Pinpoint the cell where the given text exists, returning its [X, Y] midpoint coordinate. 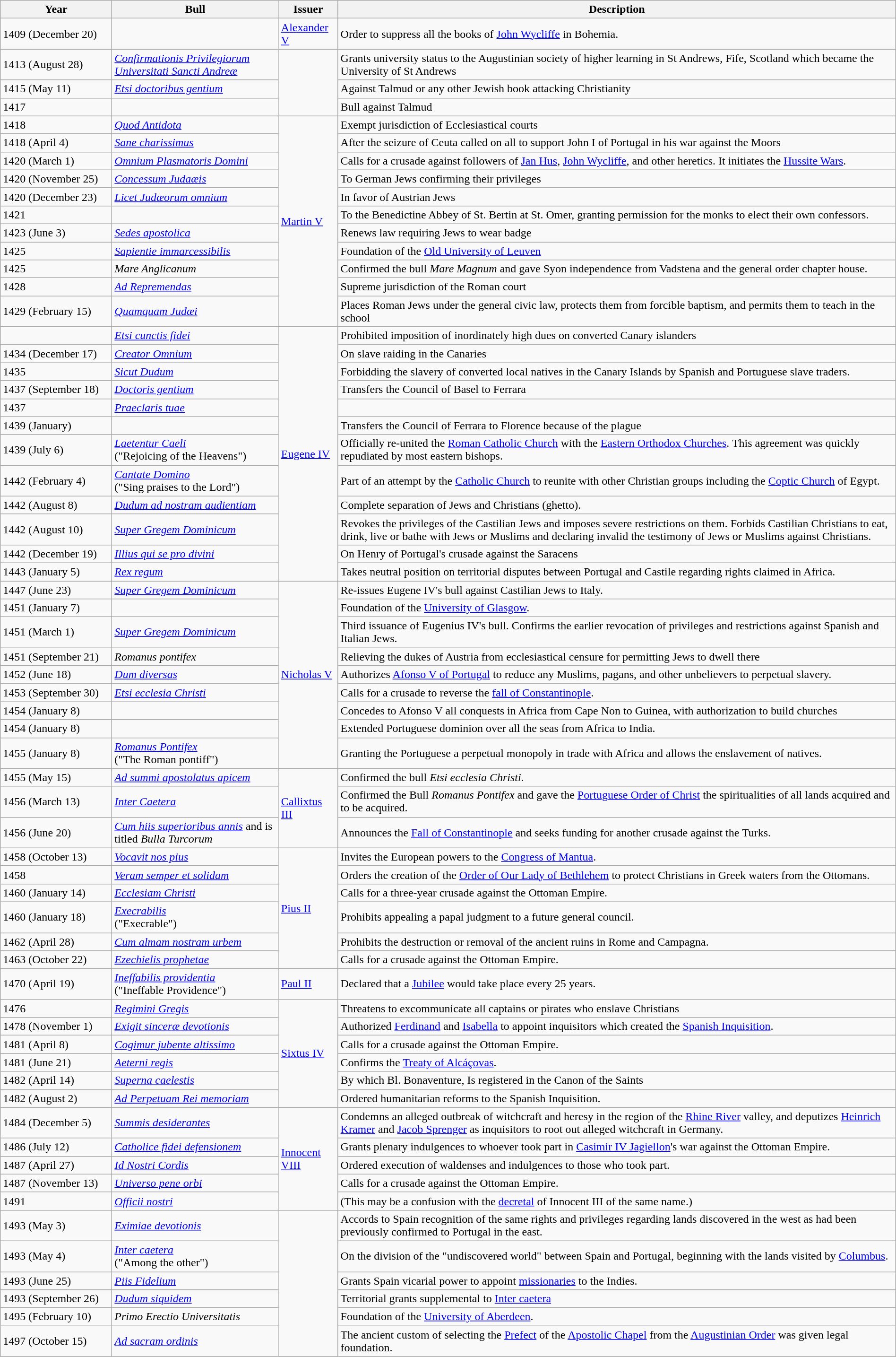
Mare Anglicanum [196, 269]
Laetentur Caeli("Rejoicing of the Heavens") [196, 450]
1481 (April 8) [56, 1044]
1439 (July 6) [56, 450]
1476 [56, 1009]
1463 (October 22) [56, 960]
Orders the creation of the Order of Our Lady of Bethlehem to protect Christians in Greek waters from the Ottomans. [617, 875]
Id Nostri Cordis [196, 1165]
Against Talmud or any other Jewish book attacking Christianity [617, 89]
Description [617, 9]
Sicut Dudum [196, 372]
Dudum siquidem [196, 1299]
Romanus pontifex [196, 657]
1421 [56, 215]
1487 (November 13) [56, 1183]
The ancient custom of selecting the Prefect of the Apostolic Chapel from the Augustinian Order was given legal foundation. [617, 1341]
Issuer [308, 9]
On the division of the "undiscovered world" between Spain and Portugal, beginning with the lands visited by Columbus. [617, 1256]
Sixtus IV [308, 1053]
1442 (February 4) [56, 480]
1420 (December 23) [56, 197]
1458 (October 13) [56, 857]
Sedes apostolica [196, 233]
Grants university status to the Augustinian society of higher learning in St Andrews, Fife, Scotland which became the University of St Andrews [617, 64]
Officii nostri [196, 1201]
1439 (January) [56, 426]
To the Benedictine Abbey of St. Bertin at St. Omer, granting permission for the monks to elect their own confessors. [617, 215]
Places Roman Jews under the general civic law, protects them from forcible baptism, and permits them to teach in the school [617, 311]
Confirmed the bull Etsi ecclesia Christi. [617, 777]
Inter caetera("Among the other") [196, 1256]
Prohibits the destruction or removal of the ancient ruins in Rome and Campagna. [617, 941]
Authorizes Afonso V of Portugal to reduce any Muslims, pagans, and other unbelievers to perpetual slavery. [617, 675]
Dudum ad nostram audientiam [196, 505]
Ezechielis prophetae [196, 960]
1484 (December 5) [56, 1122]
Grants Spain vicarial power to appoint missionaries to the Indies. [617, 1281]
1409 (December 20) [56, 34]
By which Bl. Bonaventure, Is registered in the Canon of the Saints [617, 1080]
1493 (May 3) [56, 1226]
Quod Antidota [196, 125]
Illius qui se pro divini [196, 554]
Martin V [308, 221]
1420 (November 25) [56, 179]
1417 [56, 107]
1493 (June 25) [56, 1281]
Summis desiderantes [196, 1122]
1486 (July 12) [56, 1147]
1418 (April 4) [56, 143]
Ad Perpetuam Rei memoriam [196, 1098]
1418 [56, 125]
Relieving the dukes of Austria from ecclesiastical censure for permitting Jews to dwell there [617, 657]
1437 (September 18) [56, 390]
1470 (April 19) [56, 984]
On Henry of Portugal's crusade against the Saracens [617, 554]
Complete separation of Jews and Christians (ghetto). [617, 505]
Nicholas V [308, 674]
1435 [56, 372]
Doctoris gentium [196, 390]
1455 (January 8) [56, 753]
Regimini Gregis [196, 1009]
Cum almam nostram urbem [196, 941]
Authorized Ferdinand and Isabella to appoint inquisitors which created the Spanish Inquisition. [617, 1026]
Calls for a crusade against followers of Jan Hus, John Wycliffe, and other heretics. It initiates the Hussite Wars. [617, 161]
1482 (April 14) [56, 1080]
1451 (January 7) [56, 608]
Exempt jurisdiction of Ecclesiastical courts [617, 125]
To German Jews confirming their privileges [617, 179]
Cogimur jubente altissimo [196, 1044]
1478 (November 1) [56, 1026]
Transfers the Council of Ferrara to Florence because of the plague [617, 426]
1458 [56, 875]
1447 (June 23) [56, 590]
Vocavit nos pius [196, 857]
Announces the Fall of Constantinople and seeks funding for another crusade against the Turks. [617, 832]
Praeclaris tuae [196, 408]
1487 (April 27) [56, 1165]
1452 (June 18) [56, 675]
Threatens to excommunicate all captains or pirates who enslave Christians [617, 1009]
1442 (August 8) [56, 505]
Declared that a Jubilee would take place every 25 years. [617, 984]
Piis Fidelium [196, 1281]
Forbidding the slavery of converted local natives in the Canary Islands by Spanish and Portuguese slave traders. [617, 372]
Year [56, 9]
Sapientie immarcessibilis [196, 251]
1456 (June 20) [56, 832]
1491 [56, 1201]
1451 (March 1) [56, 633]
1493 (May 4) [56, 1256]
Part of an attempt by the Catholic Church to reunite with other Christian groups including the Coptic Church of Egypt. [617, 480]
1413 (August 28) [56, 64]
Sane charissimus [196, 143]
Veram semper et solidam [196, 875]
1456 (March 13) [56, 802]
1481 (June 21) [56, 1062]
Granting the Portuguese a perpetual monopoly in trade with Africa and allows the enslavement of natives. [617, 753]
1453 (September 30) [56, 693]
Confirms the Treaty of Alcáçovas. [617, 1062]
Ad sacram ordinis [196, 1341]
Licet Judæorum omnium [196, 197]
Quamquam Judæi [196, 311]
1497 (October 15) [56, 1341]
Invites the European powers to the Congress of Mantua. [617, 857]
1443 (January 5) [56, 572]
Primo Erectio Universitatis [196, 1317]
After the seizure of Ceuta called on all to support John I of Portugal in his war against the Moors [617, 143]
On slave raiding in the Canaries [617, 354]
1495 (February 10) [56, 1317]
Inter Caetera [196, 802]
Etsi ecclesia Christi [196, 693]
Ordered humanitarian reforms to the Spanish Inquisition. [617, 1098]
1451 (September 21) [56, 657]
Transfers the Council of Basel to Ferrara [617, 390]
Officially re-united the Roman Catholic Church with the Eastern Orthodox Churches. This agreement was quickly repudiated by most eastern bishops. [617, 450]
Ineffabilis providentia("Ineffable Providence") [196, 984]
Alexander V [308, 34]
Calls for a three-year crusade against the Ottoman Empire. [617, 893]
1442 (December 19) [56, 554]
1482 (August 2) [56, 1098]
Eximiae devotionis [196, 1226]
Order to suppress all the books of John Wycliffe in Bohemia. [617, 34]
Extended Portuguese dominion over all the seas from Africa to India. [617, 729]
1428 [56, 287]
Re-issues Eugene IV's bull against Castilian Jews to Italy. [617, 590]
Aeterni regis [196, 1062]
Catholice fidei defensionem [196, 1147]
Confirmationis Privilegiorum Universitati Sancti Andreæ [196, 64]
Calls for a crusade to reverse the fall of Constantinople. [617, 693]
Takes neutral position on territorial disputes between Portugal and Castile regarding rights claimed in Africa. [617, 572]
Concedes to Afonso V all conquests in Africa from Cape Non to Guinea, with authorization to build churches [617, 711]
1415 (May 11) [56, 89]
Exigit sinceræ devotionis [196, 1026]
Callixtus III [308, 808]
1460 (January 18) [56, 917]
Omnium Plasmatoris Domini [196, 161]
Ad Repremendas [196, 287]
1437 [56, 408]
1442 (August 10) [56, 530]
Cantate Domino("Sing praises to the Lord") [196, 480]
Grants plenary indulgences to whoever took part in Casimir IV Jagiellon's war against the Ottoman Empire. [617, 1147]
Confirmed the bull Mare Magnum and gave Syon independence from Vadstena and the general order chapter house. [617, 269]
1493 (September 26) [56, 1299]
1423 (June 3) [56, 233]
1420 (March 1) [56, 161]
Ecclesiam Christi [196, 893]
Innocent VIII [308, 1158]
Third issuance of Eugenius IV's bull. Confirms the earlier revocation of privileges and restrictions against Spanish and Italian Jews. [617, 633]
Foundation of the Old University of Leuven [617, 251]
Ordered execution of waldenses and indulgences to those who took part. [617, 1165]
Dum diversas [196, 675]
1434 (December 17) [56, 354]
In favor of Austrian Jews [617, 197]
Prohibited imposition of inordinately high dues on converted Canary islanders [617, 336]
Romanus Pontifex("The Roman pontiff") [196, 753]
Confirmed the Bull Romanus Pontifex and gave the Portuguese Order of Christ the spiritualities of all lands acquired and to be acquired. [617, 802]
Supreme jurisdiction of the Roman court [617, 287]
Paul II [308, 984]
Universo pene orbi [196, 1183]
Pius II [308, 908]
Etsi cunctis fidei [196, 336]
Bull against Talmud [617, 107]
Cum hiis superioribus annis and is titled Bulla Turcorum [196, 832]
Superna caelestis [196, 1080]
1462 (April 28) [56, 941]
Foundation of the University of Glasgow. [617, 608]
Renews law requiring Jews to wear badge [617, 233]
Execrabilis("Execrable") [196, 917]
Concessum Judaæis [196, 179]
Foundation of the University of Aberdeen. [617, 1317]
Territorial grants supplemental to Inter caetera [617, 1299]
1455 (May 15) [56, 777]
1429 (February 15) [56, 311]
1460 (January 14) [56, 893]
Etsi doctoribus gentium [196, 89]
Creator Omnium [196, 354]
Prohibits appealing a papal judgment to a future general council. [617, 917]
Eugene IV [308, 454]
Ad summi apostolatus apicem [196, 777]
(This may be a confusion with the decretal of Innocent III of the same name.) [617, 1201]
Bull [196, 9]
Rex regum [196, 572]
